Return (x, y) of the center of cell containing provided text 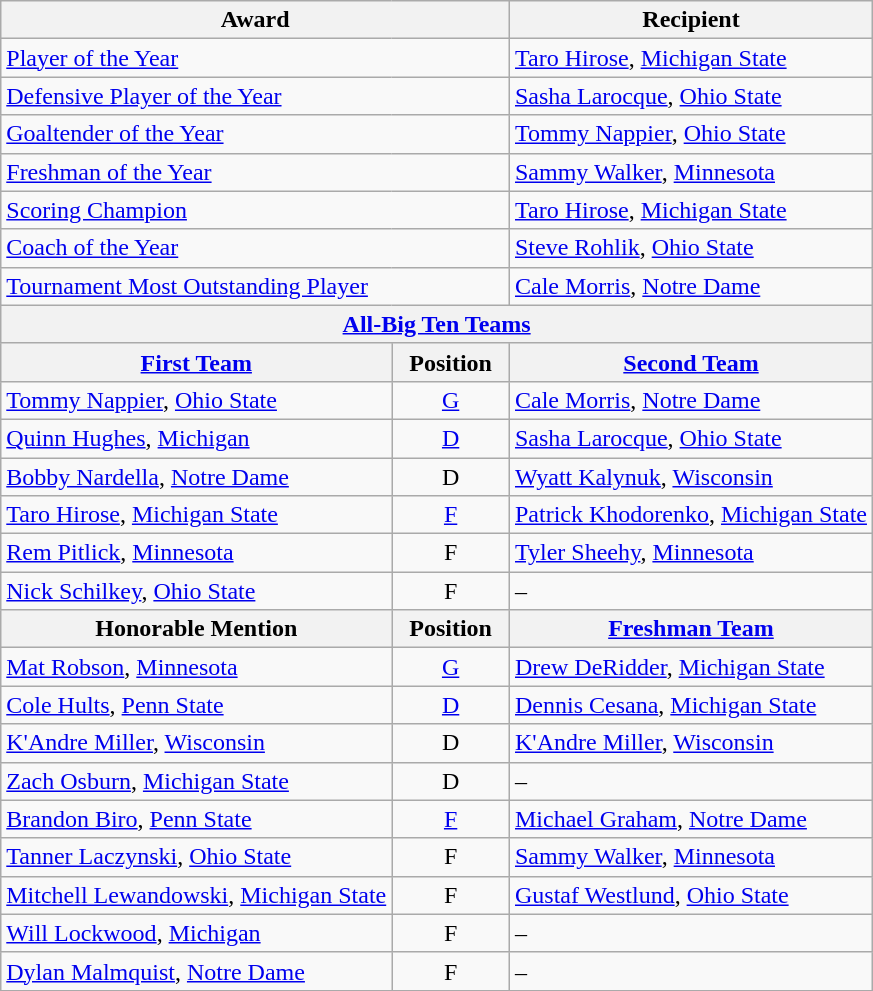
Recipient (690, 20)
Wyatt Kalynuk, Wisconsin (690, 477)
Tournament Most Outstanding Player (256, 286)
Scoring Champion (256, 210)
Tyler Sheehy, Minnesota (690, 553)
Second Team (690, 362)
Michael Graham, Notre Dame (690, 819)
Drew DeRidder, Michigan State (690, 667)
Coach of the Year (256, 248)
Patrick Khodorenko, Michigan State (690, 515)
Brandon Biro, Penn State (196, 819)
Nick Schilkey, Ohio State (196, 591)
Freshman Team (690, 629)
Freshman of the Year (256, 172)
Goaltender of the Year (256, 134)
Dennis Cesana, Michigan State (690, 705)
First Team (196, 362)
Will Lockwood, Michigan (196, 933)
Bobby Nardella, Notre Dame (196, 477)
Award (256, 20)
Honorable Mention (196, 629)
Steve Rohlik, Ohio State (690, 248)
Gustaf Westlund, Ohio State (690, 895)
Mitchell Lewandowski, Michigan State (196, 895)
Cole Hults, Penn State (196, 705)
Defensive Player of the Year (256, 96)
Quinn Hughes, Michigan (196, 438)
Rem Pitlick, Minnesota (196, 553)
All-Big Ten Teams (437, 324)
Zach Osburn, Michigan State (196, 781)
Tanner Laczynski, Ohio State (196, 857)
Player of the Year (256, 58)
Dylan Malmquist, Notre Dame (196, 971)
Mat Robson, Minnesota (196, 667)
